Output the (x, y) coordinate of the center of the cell containing the given text.  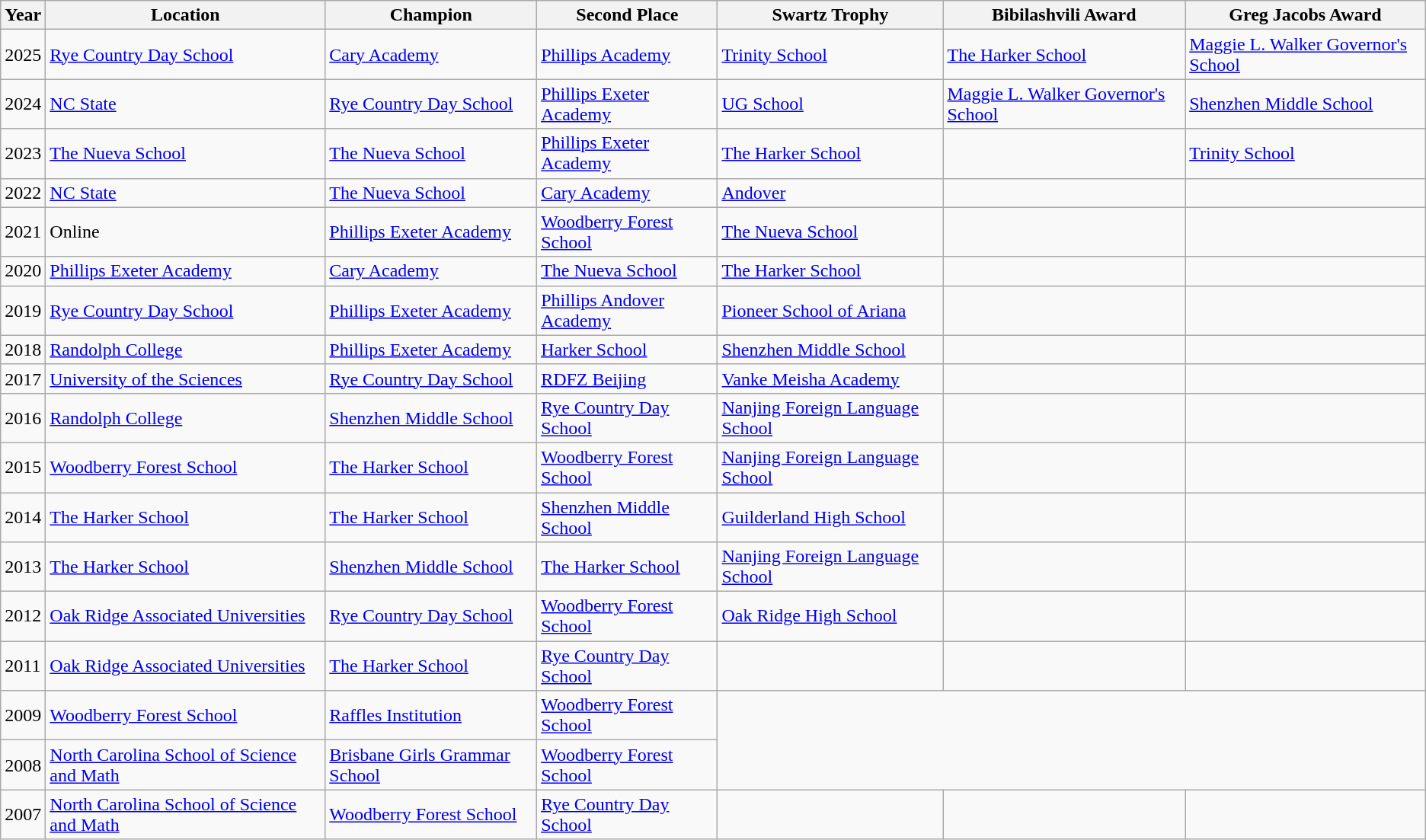
2020 (23, 271)
2013 (23, 567)
2007 (23, 815)
2025 (23, 55)
Guilderland High School (830, 516)
Location (186, 15)
RDFZ Beijing (628, 378)
2008 (23, 765)
2014 (23, 516)
Swartz Trophy (830, 15)
Brisbane Girls Grammar School (431, 765)
Greg Jacobs Award (1306, 15)
2023 (23, 154)
2019 (23, 311)
University of the Sciences (186, 378)
Second Place (628, 15)
Andover (830, 193)
2012 (23, 617)
Year (23, 15)
2017 (23, 378)
Champion (431, 15)
2016 (23, 417)
Pioneer School of Ariana (830, 311)
Vanke Meisha Academy (830, 378)
2011 (23, 666)
Bibilashvili Award (1064, 15)
2018 (23, 350)
Online (186, 232)
Phillips Academy (628, 55)
Oak Ridge High School (830, 617)
2009 (23, 716)
2022 (23, 193)
2021 (23, 232)
2024 (23, 104)
2015 (23, 468)
Raffles Institution (431, 716)
Phillips Andover Academy (628, 311)
Harker School (628, 350)
UG School (830, 104)
